Scan for the cell matching the given text and deliver its [x, y] coordinate at center. 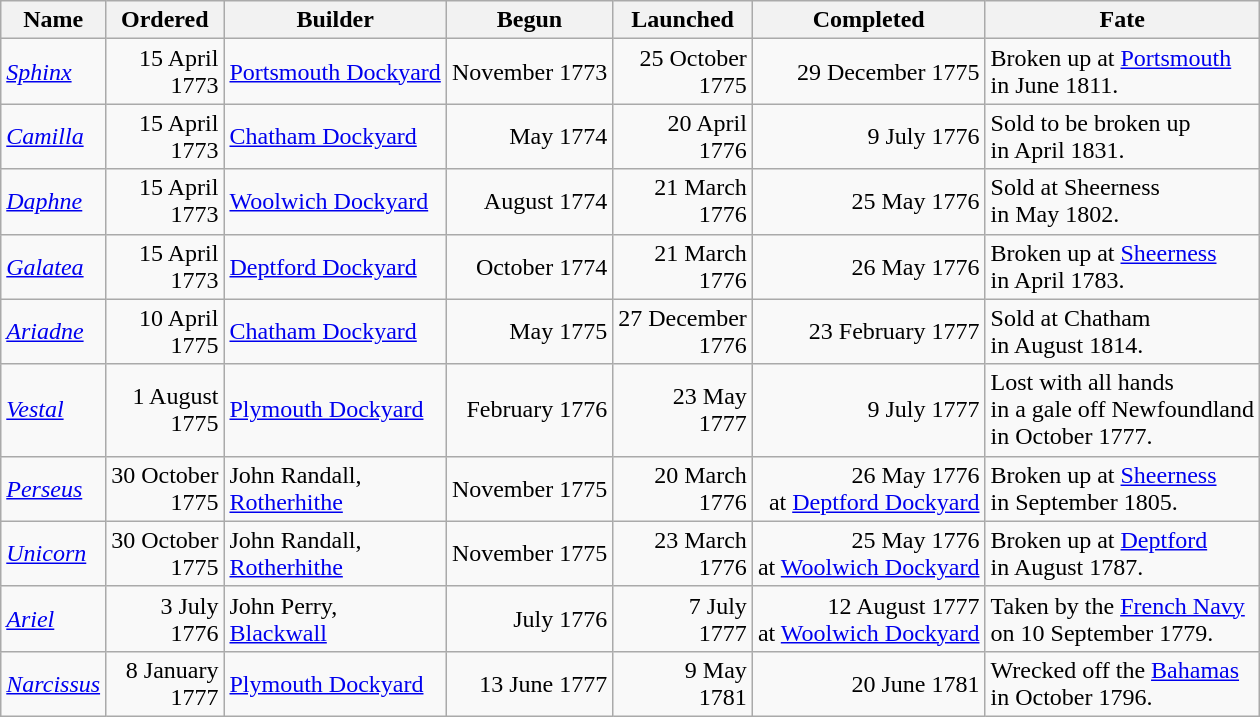
23 May1777 [683, 410]
Unicorn [54, 554]
26 May 1776at Deptford Dockyard [868, 488]
Broken up at Sheerness in April 1783. [1122, 266]
John Perry, Blackwall [335, 618]
13 June 1777 [529, 684]
8 January1777 [165, 684]
Camilla [54, 136]
November 1773 [529, 72]
Broken up at Deptford in August 1787. [1122, 554]
20 June 1781 [868, 684]
Broken up at Sheerness in September 1805. [1122, 488]
February 1776 [529, 410]
Sphinx [54, 72]
October 1774 [529, 266]
23 March1776 [683, 554]
Wrecked off the Bahamas in October 1796. [1122, 684]
Fate [1122, 20]
25 May 1776at Woolwich Dockyard [868, 554]
Narcissus [54, 684]
Taken by the French Navy on 10 September 1779. [1122, 618]
1 August1775 [165, 410]
August 1774 [529, 202]
Broken up at Portsmouth in June 1811. [1122, 72]
Ordered [165, 20]
9 July 1776 [868, 136]
Woolwich Dockyard [335, 202]
Vestal [54, 410]
26 May 1776 [868, 266]
9 July 1777 [868, 410]
Daphne [54, 202]
25 May 1776 [868, 202]
Name [54, 20]
Portsmouth Dockyard [335, 72]
Ariadne [54, 332]
Ariel [54, 618]
7 July1777 [683, 618]
Sold at Sheerness in May 1802. [1122, 202]
25 October1775 [683, 72]
July 1776 [529, 618]
Builder [335, 20]
Sold at Chatham in August 1814. [1122, 332]
9 May1781 [683, 684]
Deptford Dockyard [335, 266]
Perseus [54, 488]
Completed [868, 20]
23 February 1777 [868, 332]
Lost with all handsin a gale off Newfoundland in October 1777. [1122, 410]
Sold to be broken up in April 1831. [1122, 136]
20 April1776 [683, 136]
Launched [683, 20]
10 April1775 [165, 332]
27 December1776 [683, 332]
Galatea [54, 266]
Begun [529, 20]
12 August 1777at Woolwich Dockyard [868, 618]
29 December 1775 [868, 72]
May 1774 [529, 136]
20 March1776 [683, 488]
3 July1776 [165, 618]
May 1775 [529, 332]
